Identify which cell holds the provided text, then report its [X, Y] central coordinate. 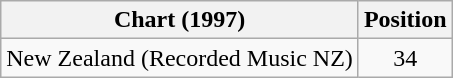
34 [405, 58]
Chart (1997) [180, 20]
New Zealand (Recorded Music NZ) [180, 58]
Position [405, 20]
